Scan for the cell matching the given text and deliver its (x, y) coordinate at center. 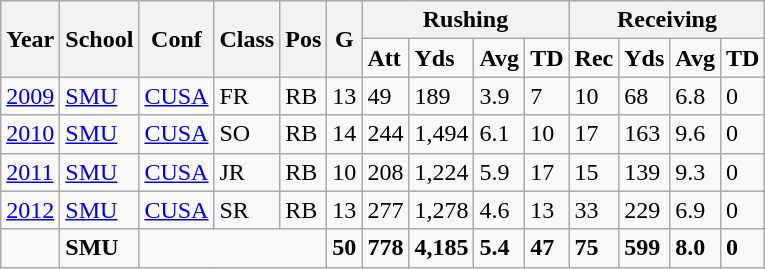
Year (30, 39)
Att (386, 58)
1,224 (442, 172)
229 (644, 210)
2012 (30, 210)
2011 (30, 172)
47 (547, 248)
15 (594, 172)
8.0 (696, 248)
244 (386, 134)
75 (594, 248)
9.3 (696, 172)
Rushing (466, 20)
School (100, 39)
5.4 (500, 248)
277 (386, 210)
599 (644, 248)
6.1 (500, 134)
208 (386, 172)
33 (594, 210)
G (344, 39)
163 (644, 134)
2009 (30, 96)
SO (247, 134)
SR (247, 210)
49 (386, 96)
Rec (594, 58)
778 (386, 248)
7 (547, 96)
9.6 (696, 134)
2010 (30, 134)
4,185 (442, 248)
68 (644, 96)
4.6 (500, 210)
Pos (304, 39)
1,494 (442, 134)
1,278 (442, 210)
6.9 (696, 210)
6.8 (696, 96)
14 (344, 134)
Conf (176, 39)
189 (442, 96)
Receiving (667, 20)
5.9 (500, 172)
JR (247, 172)
3.9 (500, 96)
139 (644, 172)
Class (247, 39)
FR (247, 96)
50 (344, 248)
